Pinpoint the cell where the given text exists, returning its (x, y) midpoint coordinate. 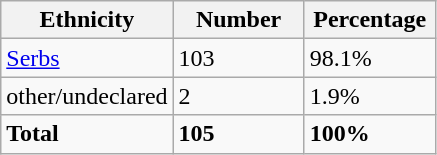
Total (87, 134)
1.9% (370, 96)
other/undeclared (87, 96)
Ethnicity (87, 20)
105 (238, 134)
Percentage (370, 20)
Number (238, 20)
103 (238, 58)
98.1% (370, 58)
Serbs (87, 58)
2 (238, 96)
100% (370, 134)
